Detect which cell encompasses the target text, then output its (x, y) center coordinate. 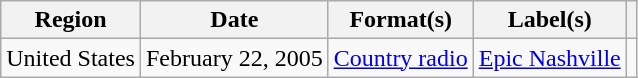
Region (71, 20)
Format(s) (400, 20)
Date (234, 20)
Country radio (400, 58)
February 22, 2005 (234, 58)
Label(s) (550, 20)
United States (71, 58)
Epic Nashville (550, 58)
